From the cell containing the given text, extract its center point as (X, Y) coordinate. 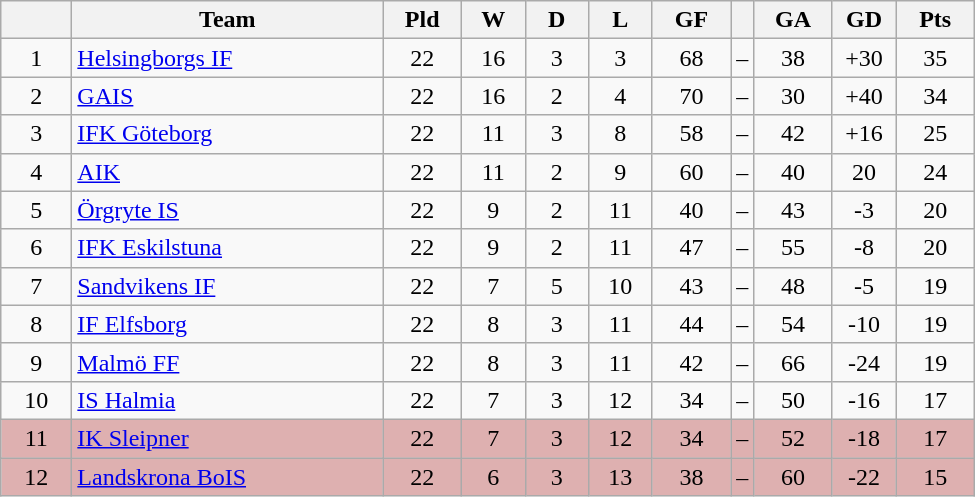
GD (864, 20)
52 (794, 438)
GAIS (228, 96)
GF (692, 20)
50 (794, 400)
+30 (864, 58)
-3 (864, 210)
-5 (864, 286)
-10 (864, 324)
D (557, 20)
54 (794, 324)
Pld (422, 20)
Helsingborgs IF (228, 58)
-16 (864, 400)
30 (794, 96)
25 (936, 134)
IF Elfsborg (228, 324)
W (493, 20)
70 (692, 96)
+40 (864, 96)
Örgryte IS (228, 210)
47 (692, 248)
IS Halmia (228, 400)
66 (794, 362)
+16 (864, 134)
68 (692, 58)
-22 (864, 477)
GA (794, 20)
35 (936, 58)
15 (936, 477)
-18 (864, 438)
IK Sleipner (228, 438)
L (621, 20)
IFK Göteborg (228, 134)
-24 (864, 362)
58 (692, 134)
55 (794, 248)
AIK (228, 172)
24 (936, 172)
IFK Eskilstuna (228, 248)
44 (692, 324)
48 (794, 286)
1 (36, 58)
Sandvikens IF (228, 286)
Team (228, 20)
Landskrona BoIS (228, 477)
Malmö FF (228, 362)
-8 (864, 248)
13 (621, 477)
Pts (936, 20)
